From the cell containing the given text, extract its center point as (x, y) coordinate. 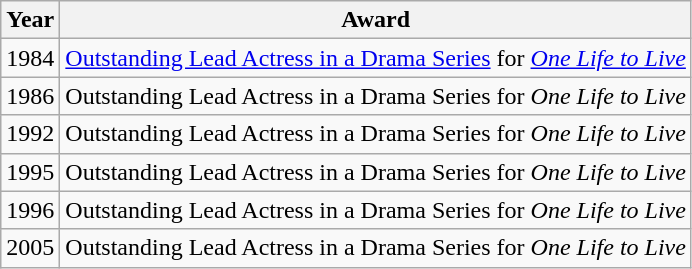
1995 (30, 172)
2005 (30, 248)
1986 (30, 96)
1992 (30, 134)
Year (30, 20)
Award (376, 20)
1996 (30, 210)
1984 (30, 58)
